From the cell containing the given text, extract its center point as (X, Y) coordinate. 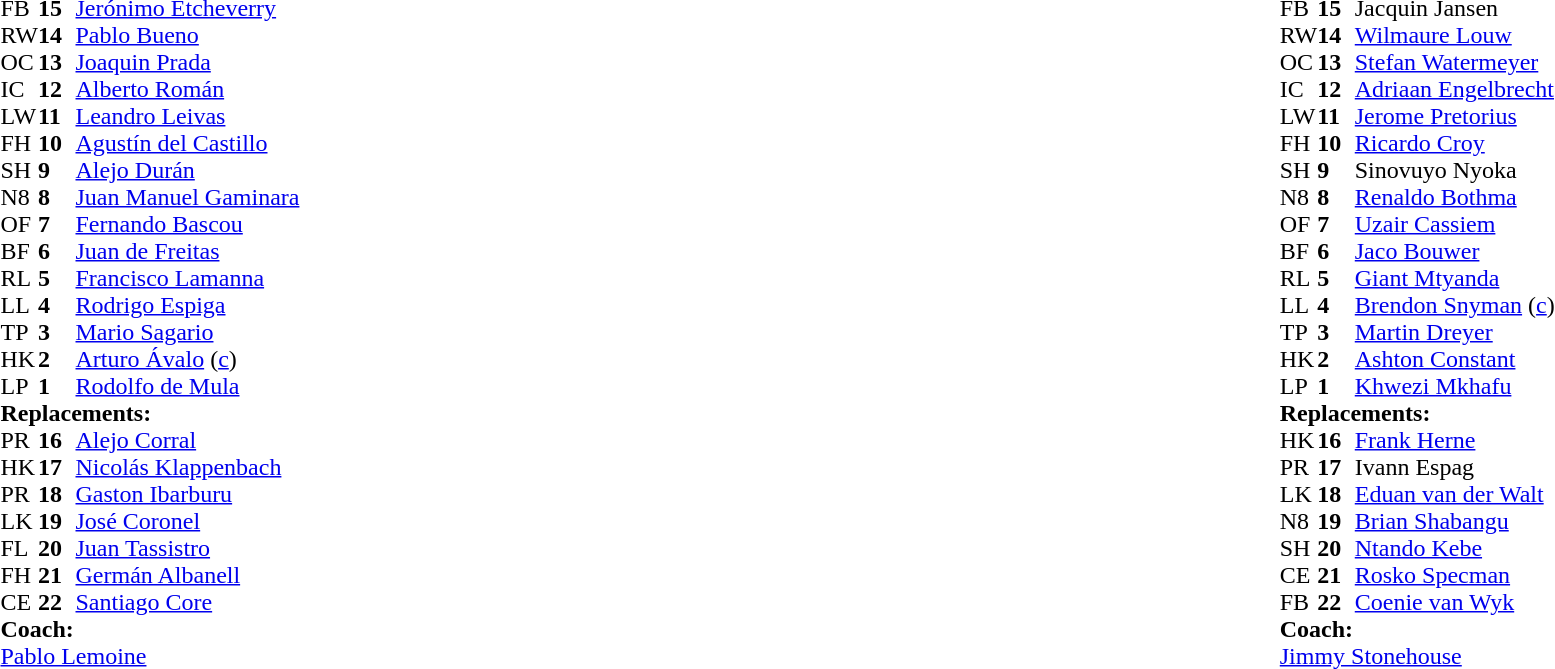
Rodrigo Espiga (188, 306)
Uzair Cassiem (1455, 224)
Brian Shabangu (1455, 522)
Coenie van Wyk (1455, 602)
Ashton Constant (1455, 360)
Agustín del Castillo (188, 144)
Leandro Leivas (188, 116)
Gaston Ibarburu (188, 494)
José Coronel (188, 522)
Ntando Kebe (1455, 548)
Jimmy Stonehouse (1418, 656)
Alejo Durán (188, 170)
Frank Herne (1455, 440)
Joaquin Prada (188, 62)
Ricardo Croy (1455, 144)
Mario Sagario (188, 332)
Eduan van der Walt (1455, 494)
Ivann Espag (1455, 468)
Rodolfo de Mula (188, 386)
Wilmaure Louw (1455, 36)
Juan Tassistro (188, 548)
Fernando Bascou (188, 224)
Rosko Specman (1455, 576)
Adriaan Engelbrecht (1455, 90)
Martin Dreyer (1455, 332)
Stefan Watermeyer (1455, 62)
FB (1299, 602)
Nicolás Klappenbach (188, 468)
Arturo Ávalo (c) (188, 360)
Pablo Lemoine (150, 656)
Francisco Lamanna (188, 278)
Jaco Bouwer (1455, 252)
Germán Albanell (188, 576)
Pablo Bueno (188, 36)
Giant Mtyanda (1455, 278)
Jerome Pretorius (1455, 116)
Juan de Freitas (188, 252)
Juan Manuel Gaminara (188, 198)
Sinovuyo Nyoka (1455, 170)
Alberto Román (188, 90)
FL (19, 548)
Khwezi Mkhafu (1455, 386)
Santiago Core (188, 602)
Brendon Snyman (c) (1455, 306)
Alejo Corral (188, 440)
Renaldo Bothma (1455, 198)
